Provide the (x, y) coordinate of the cell's center where the given text is located.  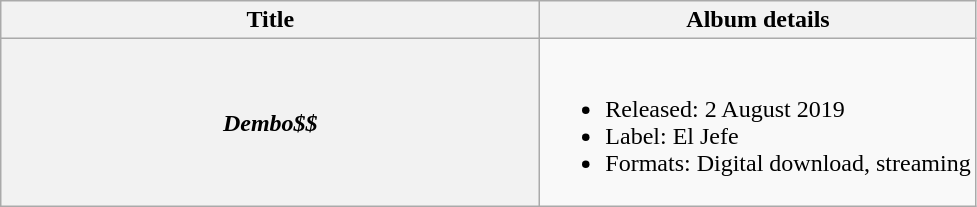
Title (270, 20)
Album details (758, 20)
Released: 2 August 2019Label: El JefeFormats: Digital download, streaming (758, 122)
Dembo$$ (270, 122)
